For the text-containing cell, return its midpoint in [X, Y] coordinate format. 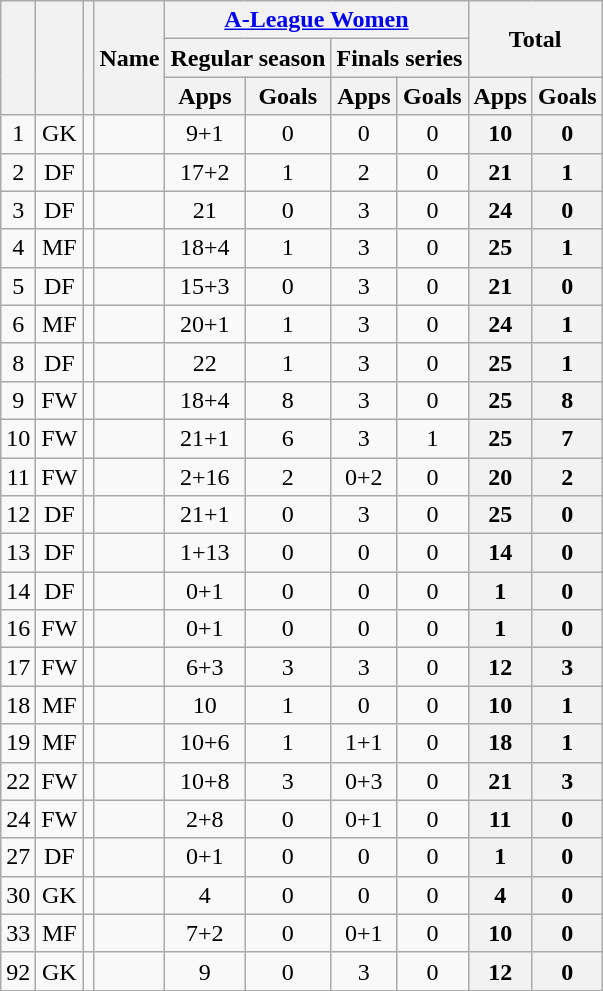
92 [18, 971]
10+8 [205, 781]
2+8 [205, 819]
33 [18, 933]
30 [18, 895]
5 [18, 286]
0+2 [364, 477]
6+3 [205, 667]
16 [18, 629]
Finals series [400, 58]
10+6 [205, 743]
13 [18, 553]
15+3 [205, 286]
1+1 [364, 743]
7 [567, 438]
Total [535, 39]
7+2 [205, 933]
1+13 [205, 553]
20 [500, 477]
17 [18, 667]
17+2 [205, 172]
27 [18, 857]
0+3 [364, 781]
19 [18, 743]
9+1 [205, 134]
A-League Women [316, 20]
2+16 [205, 477]
20+1 [205, 324]
Regular season [248, 58]
Name [130, 58]
